Return the [X, Y] coordinate for the center point of the cell that contains the specified text.  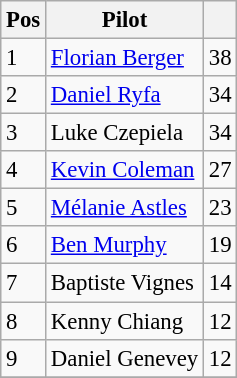
23 [220, 208]
Kenny Chiang [125, 321]
7 [24, 283]
Pos [24, 20]
Ben Murphy [125, 245]
3 [24, 133]
8 [24, 321]
Pilot [125, 20]
19 [220, 245]
Kevin Coleman [125, 170]
Daniel Ryfa [125, 95]
4 [24, 170]
Luke Czepiela [125, 133]
Baptiste Vignes [125, 283]
5 [24, 208]
Mélanie Astles [125, 208]
Daniel Genevey [125, 358]
9 [24, 358]
6 [24, 245]
38 [220, 58]
27 [220, 170]
14 [220, 283]
Florian Berger [125, 58]
2 [24, 95]
1 [24, 58]
